Output the [x, y] coordinate of the center of the cell containing the given text.  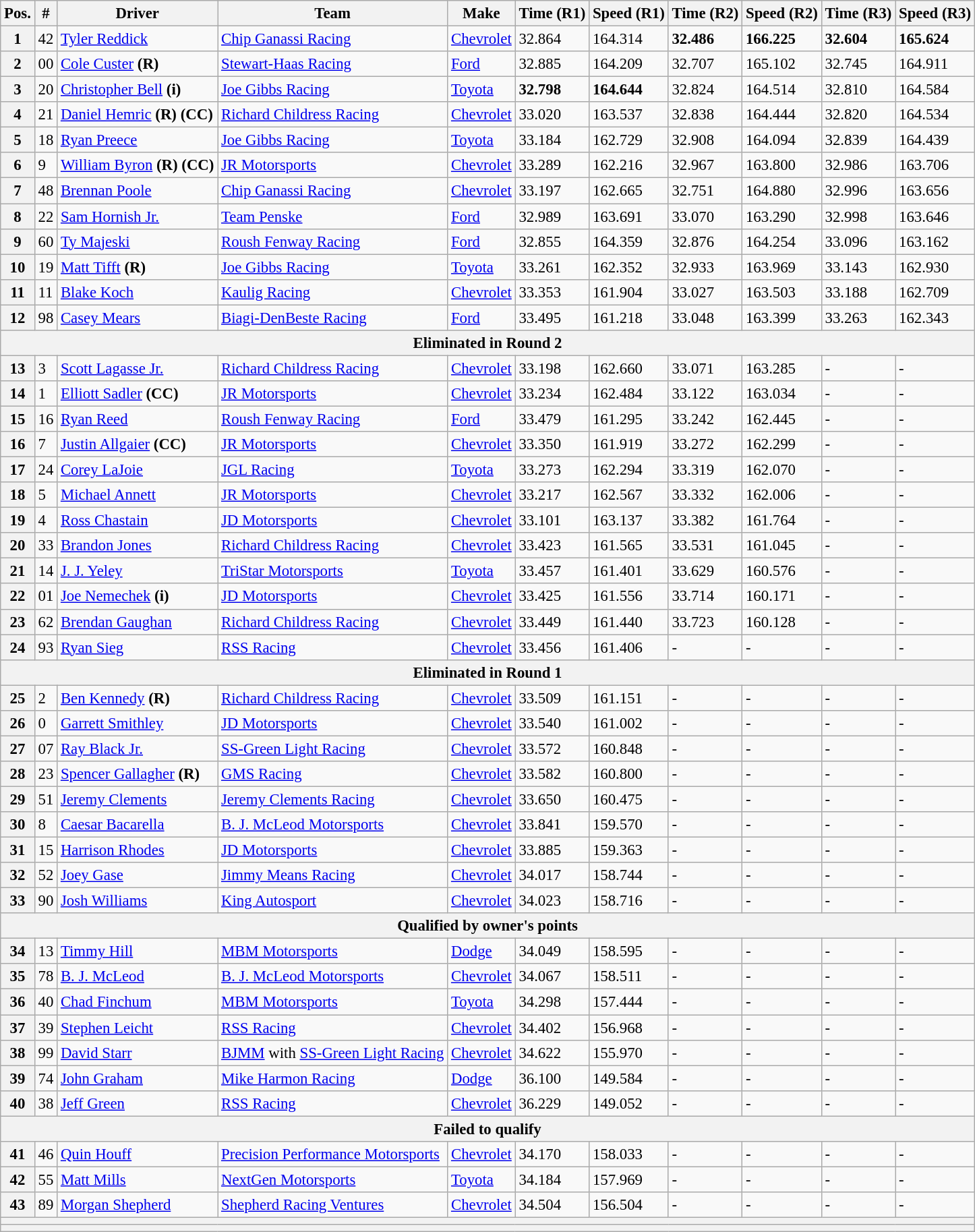
32.824 [705, 90]
33.217 [552, 495]
31 [18, 850]
Qualified by owner's points [488, 926]
6 [18, 165]
161.904 [629, 292]
Tyler Reddick [138, 39]
Michael Annett [138, 495]
Time (R3) [858, 13]
33.449 [552, 622]
Ryan Preece [138, 140]
32.998 [858, 216]
33.350 [552, 444]
163.503 [782, 292]
33.723 [705, 622]
160.128 [782, 622]
161.556 [629, 597]
Harrison Rhodes [138, 850]
160.576 [782, 571]
Casey Mears [138, 318]
33.509 [552, 698]
33.456 [552, 647]
32.967 [705, 165]
165.624 [935, 39]
33.188 [858, 292]
164.444 [782, 115]
161.401 [629, 571]
164.094 [782, 140]
34 [18, 951]
33.457 [552, 571]
Team [333, 13]
33.263 [858, 318]
51 [46, 799]
33.841 [552, 825]
161.919 [629, 444]
King Autosport [333, 901]
34.170 [552, 1154]
164.644 [629, 90]
Kaulig Racing [333, 292]
David Starr [138, 1053]
161.565 [629, 546]
159.570 [629, 825]
36.100 [552, 1078]
160.800 [629, 774]
162.216 [629, 165]
Elliott Sadler (CC) [138, 394]
33.272 [705, 444]
Make [481, 13]
32.839 [858, 140]
33.319 [705, 470]
32.810 [858, 90]
158.511 [629, 977]
Scott Lagasse Jr. [138, 368]
BJMM with SS-Green Light Racing [333, 1053]
34.402 [552, 1028]
149.052 [629, 1103]
Matt Mills [138, 1179]
# [46, 13]
43 [18, 1205]
34.023 [552, 901]
161.406 [629, 647]
158.595 [629, 951]
163.034 [782, 394]
Time (R2) [705, 13]
155.970 [629, 1053]
Garrett Smithley [138, 724]
99 [46, 1053]
158.033 [629, 1154]
33.714 [705, 597]
33.096 [858, 241]
Brandon Jones [138, 546]
Brennan Poole [138, 191]
33.479 [552, 419]
33.020 [552, 115]
01 [46, 597]
163.537 [629, 115]
Stephen Leicht [138, 1028]
162.070 [782, 470]
32.838 [705, 115]
32.885 [552, 64]
Sam Hornish Jr. [138, 216]
162.660 [629, 368]
Speed (R1) [629, 13]
161.151 [629, 698]
163.285 [782, 368]
12 [18, 318]
28 [18, 774]
36.229 [552, 1103]
32.751 [705, 191]
33.423 [552, 546]
Precision Performance Motorsports [333, 1154]
161.045 [782, 546]
163.399 [782, 318]
07 [46, 749]
163.162 [935, 241]
163.800 [782, 165]
34.298 [552, 1002]
B. J. McLeod [138, 977]
62 [46, 622]
163.969 [782, 267]
60 [46, 241]
Joey Gase [138, 875]
William Byron (R) (CC) [138, 165]
32.707 [705, 64]
33.495 [552, 318]
30 [18, 825]
162.343 [935, 318]
33.572 [552, 749]
162.006 [782, 495]
32.855 [552, 241]
17 [18, 470]
NextGen Motorsports [333, 1179]
162.294 [629, 470]
166.225 [782, 39]
33.531 [705, 546]
161.295 [629, 419]
157.444 [629, 1002]
162.709 [935, 292]
25 [18, 698]
Failed to qualify [488, 1129]
162.567 [629, 495]
34.017 [552, 875]
33.540 [552, 724]
156.968 [629, 1028]
32.486 [705, 39]
33.048 [705, 318]
41 [18, 1154]
Brendan Gaughan [138, 622]
33.629 [705, 571]
33.582 [552, 774]
34.622 [552, 1053]
Joe Nemechek (i) [138, 597]
32 [18, 875]
32.820 [858, 115]
Ben Kennedy (R) [138, 698]
48 [46, 191]
98 [46, 318]
34.049 [552, 951]
29 [18, 799]
Ryan Reed [138, 419]
35 [18, 977]
Eliminated in Round 2 [488, 343]
157.969 [629, 1179]
33.101 [552, 521]
164.534 [935, 115]
89 [46, 1205]
Christopher Bell (i) [138, 90]
161.218 [629, 318]
Ty Majeski [138, 241]
34.184 [552, 1179]
33.234 [552, 394]
160.171 [782, 597]
33.885 [552, 850]
162.665 [629, 191]
162.445 [782, 419]
160.848 [629, 749]
156.504 [629, 1205]
32.604 [858, 39]
Mike Harmon Racing [333, 1078]
10 [18, 267]
158.716 [629, 901]
32.908 [705, 140]
33.289 [552, 165]
162.484 [629, 394]
55 [46, 1179]
33.353 [552, 292]
GMS Racing [333, 774]
SS-Green Light Racing [333, 749]
Speed (R3) [935, 13]
Ryan Sieg [138, 647]
33.184 [552, 140]
Pos. [18, 13]
Biagi-DenBeste Racing [333, 318]
33.122 [705, 394]
165.102 [782, 64]
Driver [138, 13]
93 [46, 647]
164.209 [629, 64]
33.273 [552, 470]
164.314 [629, 39]
163.656 [935, 191]
Eliminated in Round 1 [488, 672]
TriStar Motorsports [333, 571]
33.197 [552, 191]
33.070 [705, 216]
32.798 [552, 90]
162.729 [629, 140]
Team Penske [333, 216]
Stewart-Haas Racing [333, 64]
Quin Houff [138, 1154]
163.137 [629, 521]
J. J. Yeley [138, 571]
32.989 [552, 216]
33.027 [705, 292]
Speed (R2) [782, 13]
JGL Racing [333, 470]
Caesar Bacarella [138, 825]
162.352 [629, 267]
33.425 [552, 597]
164.359 [629, 241]
Justin Allgaier (CC) [138, 444]
46 [46, 1154]
34.067 [552, 977]
32.996 [858, 191]
164.584 [935, 90]
33.198 [552, 368]
32.864 [552, 39]
33.261 [552, 267]
33.382 [705, 521]
164.514 [782, 90]
161.440 [629, 622]
162.930 [935, 267]
158.744 [629, 875]
Jimmy Means Racing [333, 875]
Josh Williams [138, 901]
33.332 [705, 495]
Spencer Gallagher (R) [138, 774]
163.290 [782, 216]
161.764 [782, 521]
33.143 [858, 267]
159.363 [629, 850]
Ross Chastain [138, 521]
149.584 [629, 1078]
Time (R1) [552, 13]
00 [46, 64]
32.986 [858, 165]
34.504 [552, 1205]
164.254 [782, 241]
Timmy Hill [138, 951]
33.242 [705, 419]
164.911 [935, 64]
52 [46, 875]
Chad Finchum [138, 1002]
Jeremy Clements [138, 799]
37 [18, 1028]
33.650 [552, 799]
164.439 [935, 140]
33.071 [705, 368]
78 [46, 977]
162.299 [782, 444]
32.745 [858, 64]
0 [46, 724]
27 [18, 749]
90 [46, 901]
Blake Koch [138, 292]
74 [46, 1078]
163.646 [935, 216]
Jeff Green [138, 1103]
163.691 [629, 216]
164.880 [782, 191]
26 [18, 724]
John Graham [138, 1078]
Shepherd Racing Ventures [333, 1205]
Matt Tifft (R) [138, 267]
32.933 [705, 267]
36 [18, 1002]
Ray Black Jr. [138, 749]
163.706 [935, 165]
32.876 [705, 241]
Corey LaJoie [138, 470]
Cole Custer (R) [138, 64]
160.475 [629, 799]
Jeremy Clements Racing [333, 799]
Morgan Shepherd [138, 1205]
161.002 [629, 724]
Daniel Hemric (R) (CC) [138, 115]
